Output the [X, Y] coordinate of the center of the cell containing the given text.  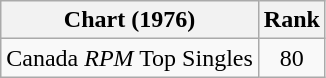
Rank [292, 20]
Chart (1976) [130, 20]
80 [292, 58]
Canada RPM Top Singles [130, 58]
